Detect which cell encompasses the target text, then output its (X, Y) center coordinate. 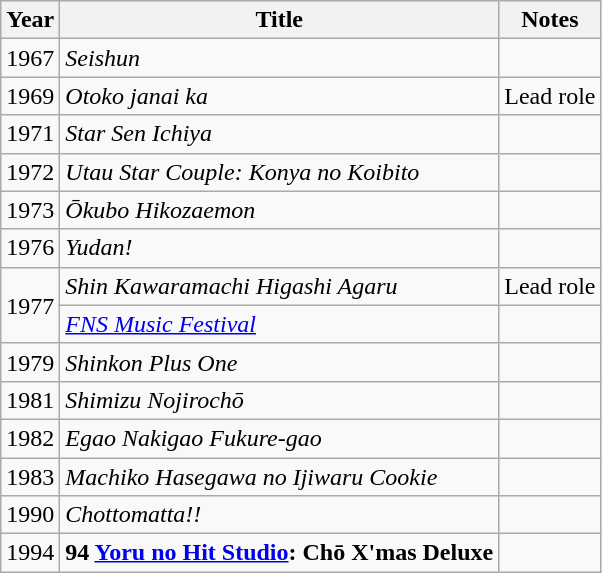
FNS Music Festival (280, 324)
1967 (30, 58)
Year (30, 20)
Utau Star Couple: Konya no Koibito (280, 172)
94 Yoru no Hit Studio: Chō X'mas Deluxe (280, 553)
1977 (30, 305)
1973 (30, 210)
Star Sen Ichiya (280, 134)
1976 (30, 248)
1969 (30, 96)
Notes (550, 20)
Yudan! (280, 248)
Egao Nakigao Fukure-gao (280, 438)
1982 (30, 438)
Ōkubo Hikozaemon (280, 210)
1994 (30, 553)
Chottomatta!! (280, 515)
1972 (30, 172)
Shimizu Nojirochō (280, 400)
Machiko Hasegawa no Ijiwaru Cookie (280, 477)
1983 (30, 477)
Seishun (280, 58)
Title (280, 20)
Otoko janai ka (280, 96)
1981 (30, 400)
1971 (30, 134)
1990 (30, 515)
1979 (30, 362)
Shin Kawaramachi Higashi Agaru (280, 286)
Shinkon Plus One (280, 362)
